Detect which cell encompasses the target text, then output its (X, Y) center coordinate. 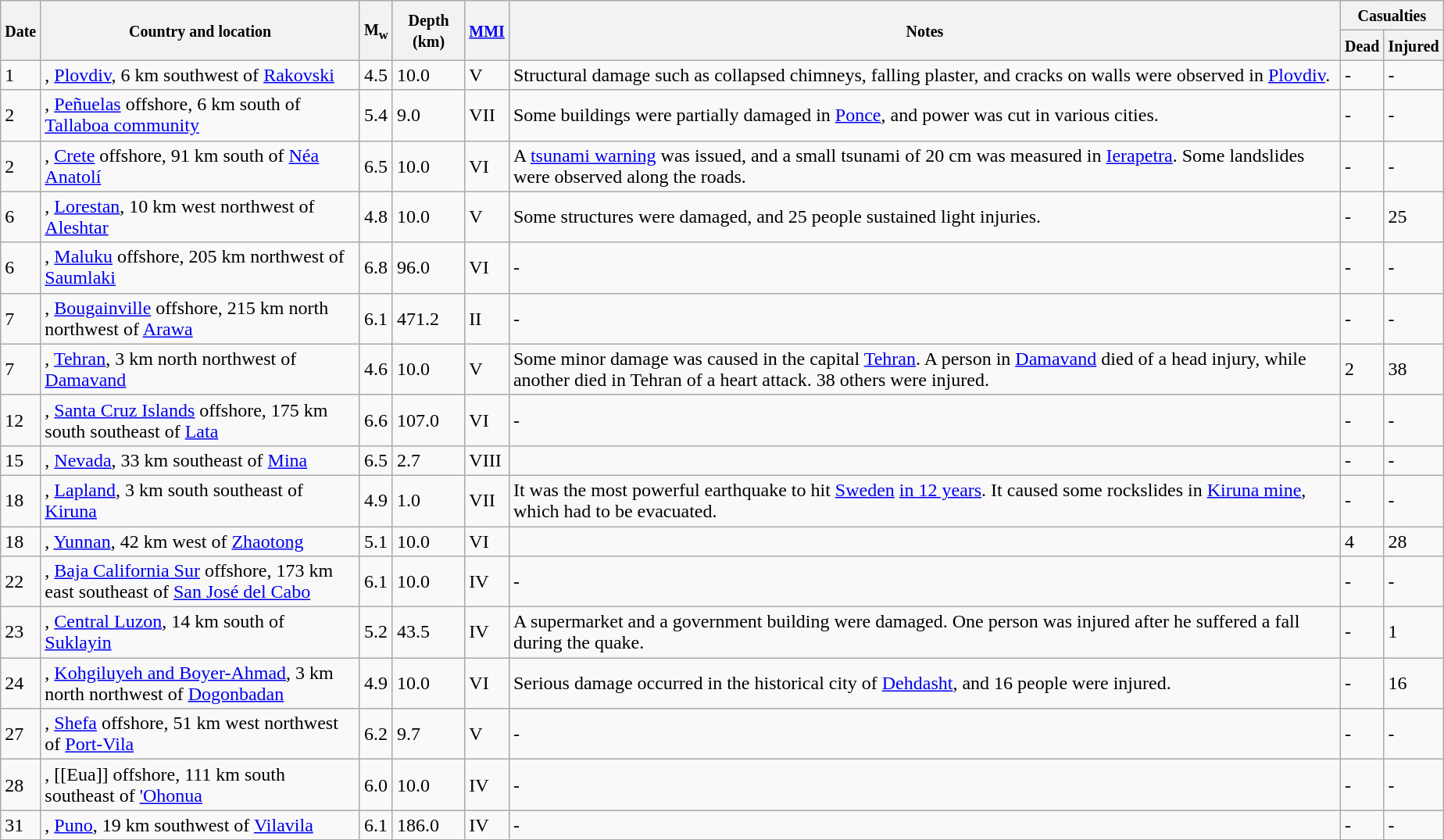
, Lorestan, 10 km west northwest of Aleshtar (200, 217)
9.0 (428, 116)
5.2 (376, 633)
1.0 (428, 500)
12 (20, 420)
, Yunnan, 42 km west of Zhaotong (200, 542)
Some buildings were partially damaged in Ponce, and power was cut in various cities. (924, 116)
, Central Luzon, 14 km south of Suklayin (200, 633)
4 (1362, 542)
II (488, 319)
, Crete offshore, 91 km south of Néa Anatolí (200, 166)
5.1 (376, 542)
, Baja California Sur offshore, 173 km east southeast of San José del Cabo (200, 581)
, Santa Cruz Islands offshore, 175 km south southeast of Lata (200, 420)
186.0 (428, 825)
Dead (1362, 45)
MMI (488, 30)
2.7 (428, 460)
, Shefa offshore, 51 km west northwest of Port-Vila (200, 735)
A supermarket and a government building were damaged. One person was injured after he suffered a fall during the quake. (924, 633)
23 (20, 633)
15 (20, 460)
96.0 (428, 267)
A tsunami warning was issued, and a small tsunami of 20 cm was measured in Ierapetra. Some landslides were observed along the roads. (924, 166)
, Tehran, 3 km north northwest of Damavand (200, 369)
24 (20, 683)
, Lapland, 3 km south southeast of Kiruna (200, 500)
Casualties (1392, 16)
Date (20, 30)
4.8 (376, 217)
27 (20, 735)
4.6 (376, 369)
Notes (924, 30)
, Maluku offshore, 205 km northwest of Saumlaki (200, 267)
43.5 (428, 633)
9.7 (428, 735)
, Bougainville offshore, 215 km north northwest of Arawa (200, 319)
, Nevada, 33 km southeast of Mina (200, 460)
Some structures were damaged, and 25 people sustained light injuries. (924, 217)
VIII (488, 460)
31 (20, 825)
38 (1414, 369)
, Kohgiluyeh and Boyer-Ahmad, 3 km north northwest of Dogonbadan (200, 683)
Mw (376, 30)
, Puno, 19 km southwest of Vilavila (200, 825)
6.2 (376, 735)
Country and location (200, 30)
25 (1414, 217)
, [[Eua]] offshore, 111 km south southeast of 'Ohonua (200, 785)
Injured (1414, 45)
, Plovdiv, 6 km southwest of Rakovski (200, 75)
Structural damage such as collapsed chimneys, falling plaster, and cracks on walls were observed in Plovdiv. (924, 75)
4.5 (376, 75)
Depth (km) (428, 30)
16 (1414, 683)
Serious damage occurred in the historical city of Dehdasht, and 16 people were injured. (924, 683)
107.0 (428, 420)
6.8 (376, 267)
It was the most powerful earthquake to hit Sweden in 12 years. It caused some rockslides in Kiruna mine, which had to be evacuated. (924, 500)
5.4 (376, 116)
471.2 (428, 319)
6.6 (376, 420)
, Peñuelas offshore, 6 km south of Tallaboa community (200, 116)
6.0 (376, 785)
22 (20, 581)
